Provide the [x, y] coordinate of the cell's center where the given text is located.  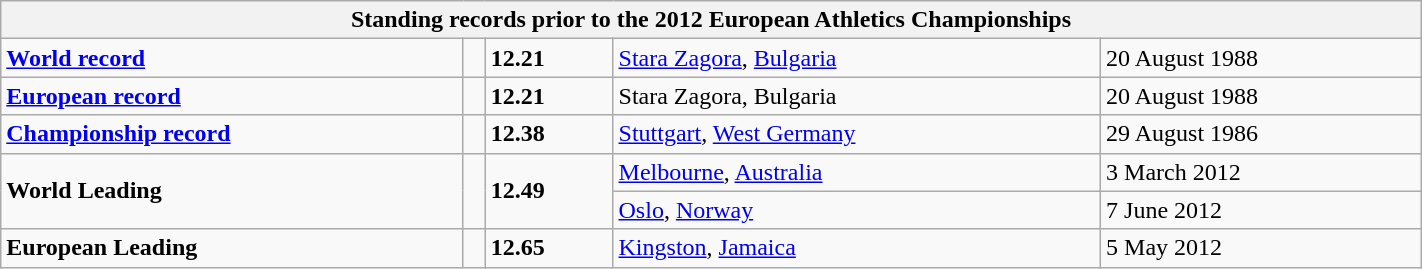
European Leading [232, 248]
12.65 [549, 248]
Standing records prior to the 2012 European Athletics Championships [711, 20]
World record [232, 58]
Stuttgart, West Germany [857, 134]
World Leading [232, 191]
5 May 2012 [1262, 248]
12.38 [549, 134]
Oslo, Norway [857, 210]
3 March 2012 [1262, 172]
European record [232, 96]
Championship record [232, 134]
Kingston, Jamaica [857, 248]
7 June 2012 [1262, 210]
29 August 1986 [1262, 134]
12.49 [549, 191]
Melbourne, Australia [857, 172]
